Identify which cell holds the provided text, then report its (X, Y) central coordinate. 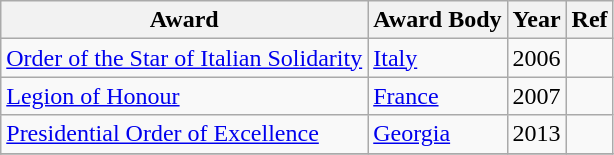
Order of the Star of Italian Solidarity (184, 58)
2013 (536, 134)
Year (536, 20)
2007 (536, 96)
Legion of Honour (184, 96)
Ref (590, 20)
Presidential Order of Excellence (184, 134)
Award Body (438, 20)
Georgia (438, 134)
Italy (438, 58)
Award (184, 20)
2006 (536, 58)
France (438, 96)
